Identify which cell holds the provided text, then report its (X, Y) central coordinate. 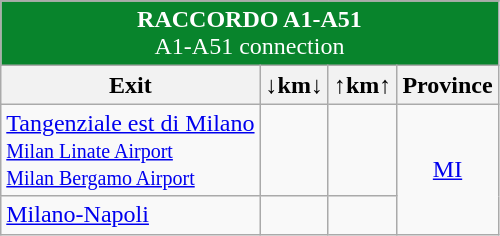
Tangenziale est di Milano Milan Linate Airport Milan Bergamo Airport (130, 150)
↓km↓ (294, 85)
RACCORDO A1-A51A1-A51 connection (250, 34)
Province (448, 85)
Milano-Napoli (130, 215)
MI (448, 169)
Exit (130, 85)
↑km↑ (362, 85)
